Detect which cell encompasses the target text, then output its (X, Y) center coordinate. 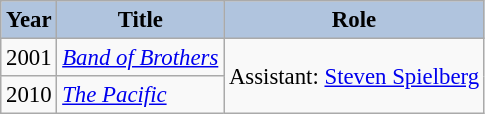
Year (29, 20)
Assistant: Steven Spielberg (354, 76)
Role (354, 20)
The Pacific (140, 95)
2001 (29, 58)
Band of Brothers (140, 58)
Title (140, 20)
2010 (29, 95)
